Output the [x, y] coordinate of the center of the cell containing the given text.  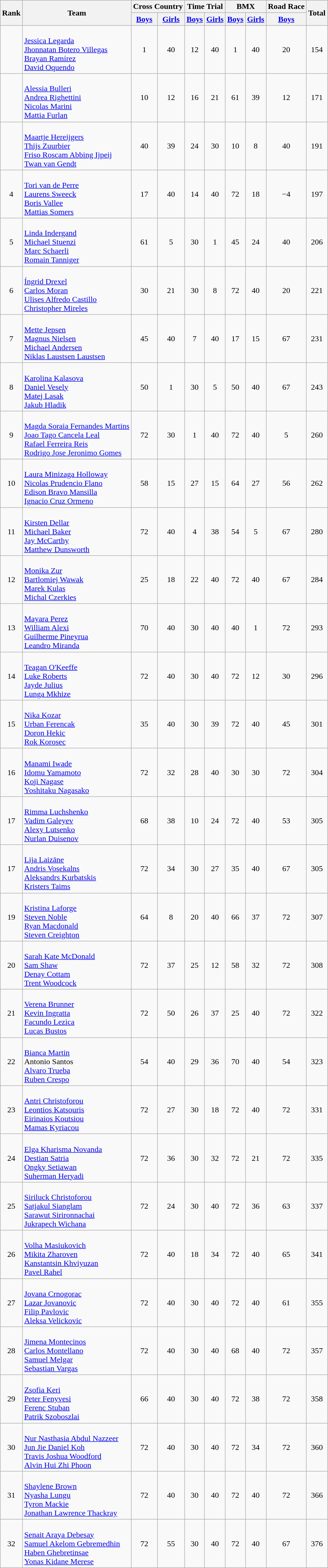
Rimma LuchshenkoVadim GaleyevAlexy LutsenkoNurlan Duisenov [77, 821]
260 [317, 435]
357 [317, 1351]
355 [317, 1302]
197 [317, 194]
Cross Country [158, 7]
304 [317, 772]
Volha MasiukovichMikita ZharovenKanstantsin KhviyuzanPavel Rahel [77, 1254]
341 [317, 1254]
221 [317, 290]
Laura Minizaga HollowayNicolas Prudencio FlanoEdison Bravo MansillaIgnacio Cruz Ormeno [77, 483]
Magda Soraia Fernandes MartinsJoao Tago Cancela LealRafael Ferreira ReisRodrigo Jose Jeronimo Gomes [77, 435]
335 [317, 1158]
Bianca MartinAntonio SantosAlvaro TruebaRuben Crespo [77, 1062]
Karolina KalasovaDaniel VeselyMatej LasakJakub Hladik [77, 387]
337 [317, 1206]
53 [286, 821]
331 [317, 1110]
Jessica LegardaJhonnatan Botero VillegasBrayan RamírezDavid Oquendo [77, 49]
322 [317, 1013]
231 [317, 339]
Verena BrunnerKevin IngrattaFacundo LezicaLucas Bustos [77, 1013]
Jovana CrnogoracLazar JovanovicFilip PavlovicAleksa Velickovic [77, 1302]
Alessia BulleriAndrea RighettiniNicolas MariniMattia Furlan [77, 98]
171 [317, 98]
31 [11, 1495]
6 [11, 290]
Lija LaizāneAndris VosekalnsAleksandrs KurbatskisKristers Taims [77, 869]
Manami IwadeIdomu YamamotoKoji NagaseYoshitaku Nagasako [77, 772]
307 [317, 917]
13 [11, 628]
Rank [11, 13]
Nika KozarUrban FerencakDoron HekicRok Korosec [77, 724]
243 [317, 387]
−4 [286, 194]
191 [317, 146]
Teagan O'KeeffeLuke RobertsJayde JuliusLunga Mkhize [77, 676]
Mette JepsenMagnus NielsenMichael AndersenNiklas Laustsen Laustsen [77, 339]
Kirsten DellarMichael BakerJay McCarthyMatthew Dunsworth [77, 532]
154 [317, 49]
23 [11, 1110]
Road Race [286, 7]
19 [11, 917]
Sarah Kate McDonaldSam ShawDenay CottamTrent Woodcock [77, 965]
Maartje HereijgersThijs ZuurbierFriso Roscam Abbing IjpeijTwan van Gendt [77, 146]
262 [317, 483]
Kristina LaforgeSteven NobleRyan MacdonaldSteven Creighton [77, 917]
11 [11, 532]
55 [171, 1544]
Shaylene BrownNyasha LunguTyron MackieJonathan Lawrence Thackray [77, 1495]
Linda IndergandMichael StuenziMarc SchaerliRomain Tanniger [77, 242]
296 [317, 676]
280 [317, 532]
65 [286, 1254]
Nur Nasthasia Abdul NazzeerJun Jie Daniel KohTravis Joshua WoodfordAlvin Hui Zhi Phoon [77, 1447]
293 [317, 628]
Senait Araya DebesaySamuel Akelom GebremedhinHaben GhebretinsaeYonas Kidane Merese [77, 1544]
BMX [246, 7]
284 [317, 580]
Zsofia KeriPeter FenyvesiFerenc StubanPatrik Szoboszlai [77, 1399]
358 [317, 1399]
Elga Kharisma NovandaDestian SatriaOngky SetiawanSuherman Heryadi [77, 1158]
Team [77, 13]
Antri ChristoforouLeontios KatsourisEirinaios KoutsiouMamas Kyriacou [77, 1110]
Tori van de PerreLaurens SweeckBoris ValleeMattias Somers [77, 194]
308 [317, 965]
56 [286, 483]
206 [317, 242]
376 [317, 1544]
Monika ZurBartlomiej WawakMarek KulasMichal Czerkies [77, 580]
366 [317, 1495]
63 [286, 1206]
360 [317, 1447]
Íngrid DrexelCarlos MoranUlises Alfredo CastilloChristopher Mireles [77, 290]
Siriluck ChristoforouSatjakul SianglamSarawut SirironnachaiJukrapech Wichana [77, 1206]
9 [11, 435]
301 [317, 724]
Mayara PerezWilliam AlexiGuilherme PineyruaLeandro Miranda [77, 628]
323 [317, 1062]
Total [317, 13]
Jimena MontecinosCarlos MontellanoSamuel MelgarSebastian Vargas [77, 1351]
Time Trial [205, 7]
